Extract the [X, Y] coordinate from the center of the cell holding the provided text.  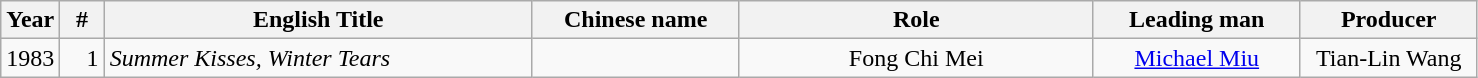
Tian-Lin Wang [1388, 58]
English Title [318, 20]
Leading man [1196, 20]
Producer [1388, 20]
1 [82, 58]
Year [30, 20]
1983 [30, 58]
Chinese name [636, 20]
# [82, 20]
Michael Miu [1196, 58]
Role [916, 20]
Summer Kisses, Winter Tears [318, 58]
Fong Chi Mei [916, 58]
